From the cell containing the given text, extract its center point as [x, y] coordinate. 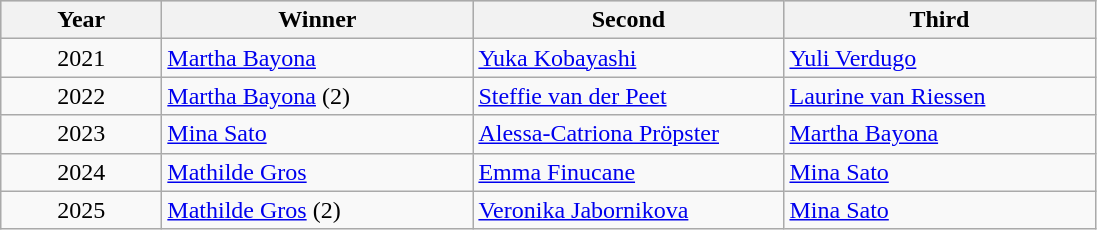
Emma Finucane [628, 172]
Year [82, 20]
Winner [318, 20]
Third [940, 20]
Mathilde Gros [318, 172]
Yuka Kobayashi [628, 58]
Second [628, 20]
Laurine van Riessen [940, 96]
Mathilde Gros (2) [318, 210]
Yuli Verdugo [940, 58]
Martha Bayona (2) [318, 96]
Alessa-Catriona Pröpster [628, 134]
2022 [82, 96]
2024 [82, 172]
Veronika Jabornikova [628, 210]
Steffie van der Peet [628, 96]
2025 [82, 210]
2023 [82, 134]
2021 [82, 58]
